Provide the [X, Y] coordinate of the cell's center where the given text is located.  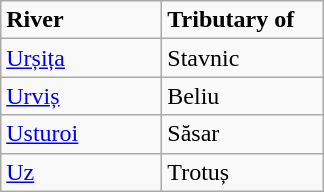
Usturoi [82, 134]
Uz [82, 172]
Urșița [82, 58]
River [82, 20]
Trotuș [242, 172]
Stavnic [242, 58]
Tributary of [242, 20]
Beliu [242, 96]
Săsar [242, 134]
Urviș [82, 96]
